Scan for the cell matching the given text and deliver its (x, y) coordinate at center. 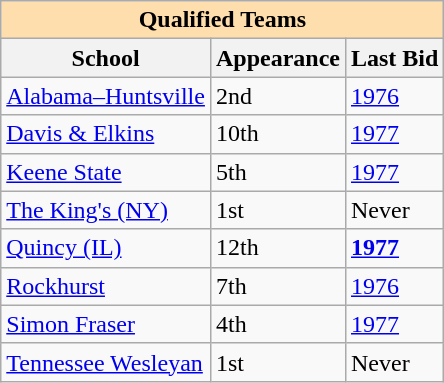
12th (278, 248)
Appearance (278, 58)
Davis & Elkins (106, 134)
5th (278, 172)
7th (278, 286)
Last Bid (394, 58)
Tennessee Wesleyan (106, 362)
Qualified Teams (222, 20)
Alabama–Huntsville (106, 96)
Rockhurst (106, 286)
Quincy (IL) (106, 248)
2nd (278, 96)
School (106, 58)
Simon Fraser (106, 324)
The King's (NY) (106, 210)
Keene State (106, 172)
10th (278, 134)
4th (278, 324)
